Capture the cell that displays the provided text and extract its [X, Y] central coordinate. 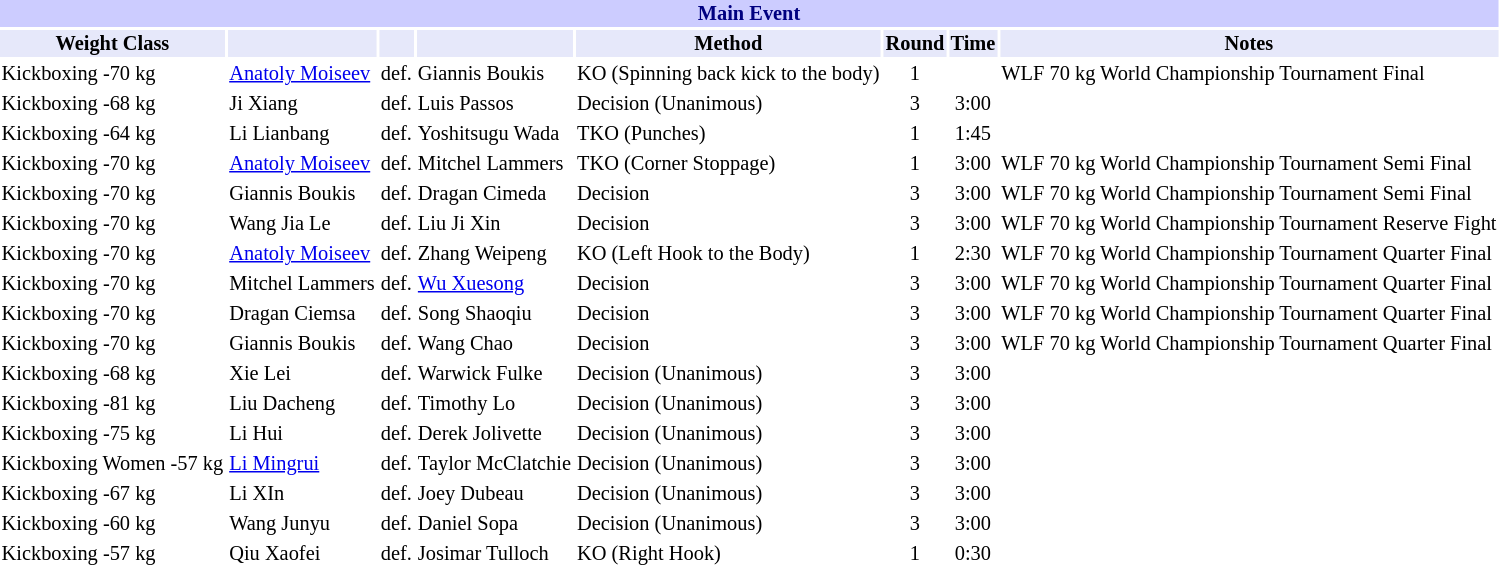
Weight Class [112, 44]
Wang Chao [494, 344]
Taylor McClatchie [494, 464]
Kickboxing -60 kg [112, 524]
Joey Dubeau [494, 494]
1:45 [973, 134]
Dragan Ciemsa [302, 314]
TKO (Punches) [728, 134]
Li Mingrui [302, 464]
WLF 70 kg World Championship Tournament Final [1249, 74]
Daniel Sopa [494, 524]
Liu Dacheng [302, 404]
Dragan Cimeda [494, 194]
Song Shaoqiu [494, 314]
2:30 [973, 254]
Luis Passos [494, 104]
Kickboxing -64 kg [112, 134]
Liu Ji Xin [494, 224]
Li Hui [302, 434]
KO (Spinning back kick to the body) [728, 74]
Main Event [749, 14]
Kickboxing Women -57 kg [112, 464]
WLF 70 kg World Championship Tournament Reserve Fight [1249, 224]
Kickboxing -67 kg [112, 494]
Li Lianbang [302, 134]
Method [728, 44]
TKO (Corner Stoppage) [728, 164]
Li XIn [302, 494]
Kickboxing -75 kg [112, 434]
Wang Jia Le [302, 224]
Wang Junyu [302, 524]
Xie Lei [302, 374]
Round [915, 44]
Warwick Fulke [494, 374]
Wu Xuesong [494, 284]
Kickboxing -81 kg [112, 404]
KO (Left Hook to the Body) [728, 254]
Yoshitsugu Wada [494, 134]
Derek Jolivette [494, 434]
Time [973, 44]
Notes [1249, 44]
Zhang Weipeng [494, 254]
Timothy Lo [494, 404]
Ji Xiang [302, 104]
